Detect which cell encompasses the target text, then output its (X, Y) center coordinate. 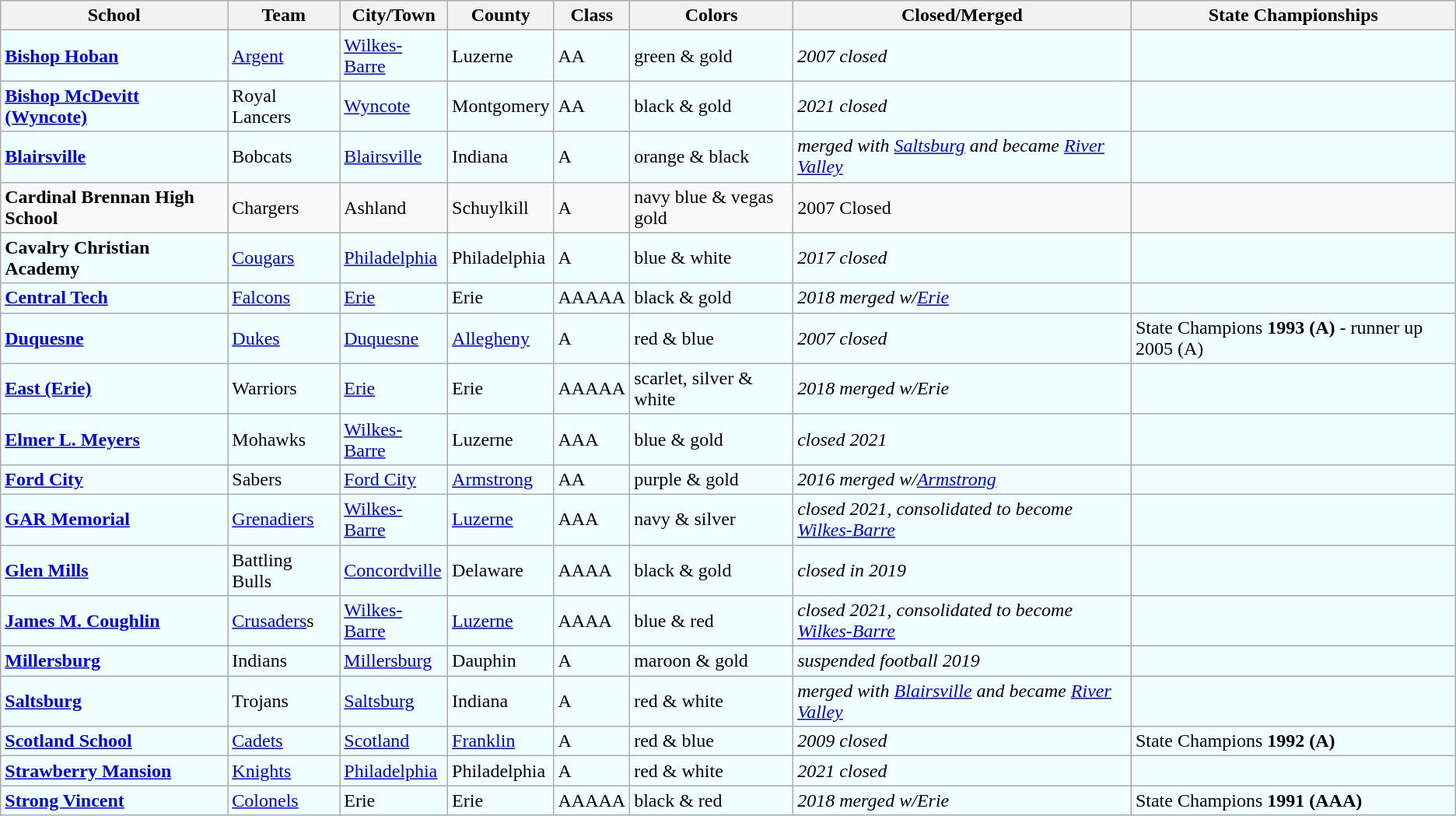
Wyncote (394, 106)
2017 closed (963, 258)
black & red (712, 800)
purple & gold (712, 479)
State Champions 1993 (A) - runner up 2005 (A) (1293, 338)
Cavalry Christian Academy (114, 258)
Bishop McDevitt (Wyncote) (114, 106)
Royal Lancers (284, 106)
Cardinal Brennan High School (114, 207)
Allegheny (501, 338)
Crusaderss (284, 621)
James M. Coughlin (114, 621)
scarlet, silver & white (712, 389)
orange & black (712, 157)
green & gold (712, 56)
Strawberry Mansion (114, 771)
Knights (284, 771)
GAR Memorial (114, 520)
Colonels (284, 800)
Falcons (284, 298)
Scotland School (114, 741)
maroon & gold (712, 661)
Concordville (394, 569)
closed 2021 (963, 439)
Elmer L. Meyers (114, 439)
County (501, 16)
State Champions 1991 (AAA) (1293, 800)
closed in 2019 (963, 569)
Chargers (284, 207)
State Champions 1992 (A) (1293, 741)
Argent (284, 56)
City/Town (394, 16)
navy blue & vegas gold (712, 207)
blue & white (712, 258)
Glen Mills (114, 569)
East (Erie) (114, 389)
navy & silver (712, 520)
Delaware (501, 569)
2016 merged w/Armstrong (963, 479)
Scotland (394, 741)
Cougars (284, 258)
Mohawks (284, 439)
Bobcats (284, 157)
suspended football 2019 (963, 661)
Armstrong (501, 479)
blue & red (712, 621)
Class (592, 16)
Strong Vincent (114, 800)
Dauphin (501, 661)
Grenadiers (284, 520)
State Championships (1293, 16)
Battling Bulls (284, 569)
Franklin (501, 741)
School (114, 16)
Closed/Merged (963, 16)
Central Tech (114, 298)
merged with Saltsburg and became River Valley (963, 157)
2007 Closed (963, 207)
2009 closed (963, 741)
merged with Blairsville and became River Valley (963, 702)
Ashland (394, 207)
Trojans (284, 702)
Team (284, 16)
blue & gold (712, 439)
Schuylkill (501, 207)
Colors (712, 16)
Montgomery (501, 106)
Bishop Hoban (114, 56)
Cadets (284, 741)
Indians (284, 661)
Sabers (284, 479)
Warriors (284, 389)
Dukes (284, 338)
